Scan for the cell matching the given text and deliver its (X, Y) coordinate at center. 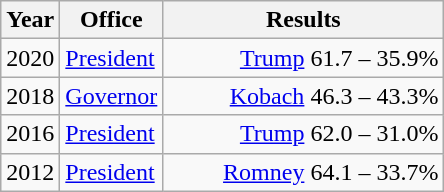
Governor (112, 96)
Kobach 46.3 – 43.3% (304, 96)
Results (304, 20)
2018 (30, 96)
Trump 61.7 – 35.9% (304, 58)
Romney 64.1 – 33.7% (304, 172)
2020 (30, 58)
2016 (30, 134)
Trump 62.0 – 31.0% (304, 134)
Year (30, 20)
2012 (30, 172)
Office (112, 20)
